From the cell containing the given text, extract its center point as [X, Y] coordinate. 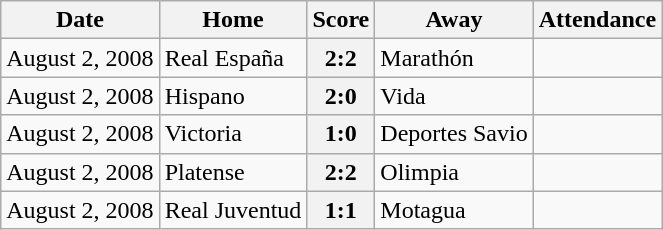
Olimpia [454, 172]
Marathón [454, 58]
Motagua [454, 210]
Victoria [233, 134]
Hispano [233, 96]
Attendance [597, 20]
Vida [454, 96]
1:1 [341, 210]
Date [80, 20]
Away [454, 20]
Score [341, 20]
Real España [233, 58]
Home [233, 20]
2:0 [341, 96]
Platense [233, 172]
Real Juventud [233, 210]
Deportes Savio [454, 134]
1:0 [341, 134]
